Extract the [X, Y] coordinate from the center of the cell holding the provided text.  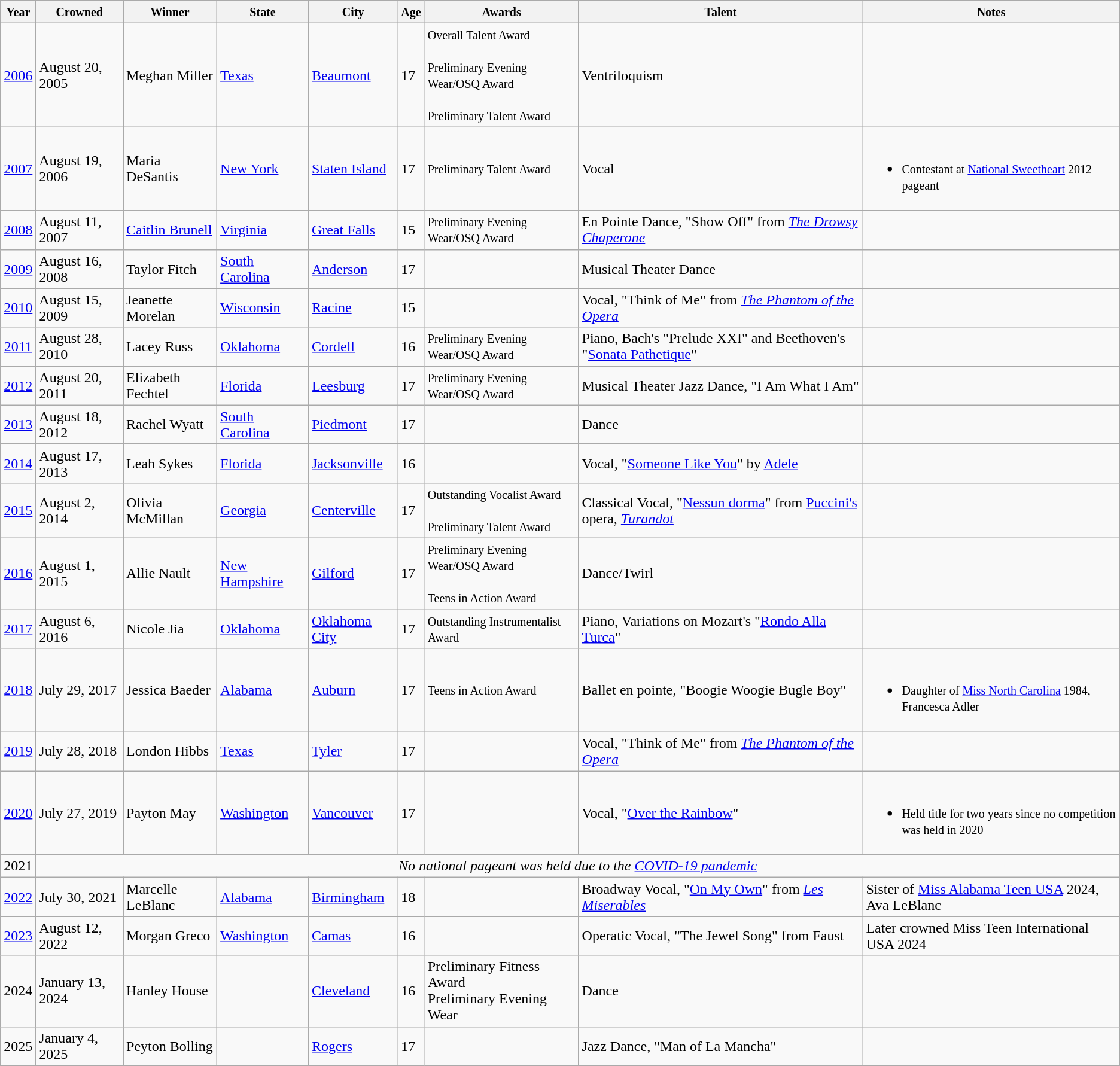
2017 [18, 628]
Cleveland [353, 991]
Payton May [170, 813]
2014 [18, 463]
No national pageant was held due to the COVID-19 pandemic [578, 866]
Crowned [80, 12]
2024 [18, 991]
New York [263, 169]
New Hampshire [263, 573]
City [353, 12]
Classical Vocal, "Nessun dorma" from Puccini's opera, Turandot [720, 510]
Talent [720, 12]
Olivia McMillan [170, 510]
Caitlin Brunell [170, 230]
2018 [18, 690]
Morgan Greco [170, 936]
July 30, 2021 [80, 897]
August 17, 2013 [80, 463]
2021 [18, 866]
Anderson [353, 269]
18 [411, 897]
July 28, 2018 [80, 751]
January 4, 2025 [80, 1046]
Vocal, "Someone Like You" by Adele [720, 463]
Gilford [353, 573]
Outstanding Instrumentalist Award [501, 628]
2010 [18, 307]
2009 [18, 269]
Cordell [353, 347]
Marcelle LeBlanc [170, 897]
Daughter of Miss North Carolina 1984, Francesca Adler [991, 690]
August 6, 2016 [80, 628]
Piedmont [353, 425]
Rachel Wyatt [170, 425]
Staten Island [353, 169]
2008 [18, 230]
July 27, 2019 [80, 813]
2013 [18, 425]
Sister of Miss Alabama Teen USA 2024, Ava LeBlanc [991, 897]
Ventriloquism [720, 75]
Wisconsin [263, 307]
Winner [170, 12]
Preliminary Talent Award [501, 169]
Year [18, 12]
2025 [18, 1046]
Dance/Twirl [720, 573]
Taylor Fitch [170, 269]
Birmingham [353, 897]
Notes [991, 12]
Leah Sykes [170, 463]
Allie Nault [170, 573]
Jazz Dance, "Man of La Mancha" [720, 1046]
August 20, 2011 [80, 385]
August 1, 2015 [80, 573]
Ballet en pointe, "Boogie Woogie Bugle Boy" [720, 690]
Hanley House [170, 991]
2011 [18, 347]
2012 [18, 385]
Camas [353, 936]
July 29, 2017 [80, 690]
August 18, 2012 [80, 425]
Teens in Action Award [501, 690]
August 19, 2006 [80, 169]
London Hibbs [170, 751]
Rogers [353, 1046]
Contestant at National Sweetheart 2012 pageant [991, 169]
Overall Talent AwardPreliminary Evening Wear/OSQ AwardPreliminary Talent Award [501, 75]
Jessica Baeder [170, 690]
Great Falls [353, 230]
Oklahoma City [353, 628]
Held title for two years since no competition was held in 2020 [991, 813]
Piano, Bach's "Prelude XXI" and Beethoven's "Sonata Pathetique" [720, 347]
Later crowned Miss Teen International USA 2024 [991, 936]
August 20, 2005 [80, 75]
2015 [18, 510]
Jeanette Morelan [170, 307]
2007 [18, 169]
Centerville [353, 510]
2019 [18, 751]
Piano, Variations on Mozart's "Rondo Alla Turca" [720, 628]
Vancouver [353, 813]
Racine [353, 307]
Preliminary Fitness AwardPreliminary Evening Wear [501, 991]
Musical Theater Jazz Dance, "I Am What I Am" [720, 385]
August 16, 2008 [80, 269]
January 13, 2024 [80, 991]
Nicole Jia [170, 628]
Meghan Miller [170, 75]
Maria DeSantis [170, 169]
Jacksonville [353, 463]
Elizabeth Fechtel [170, 385]
Peyton Bolling [170, 1046]
State [263, 12]
Musical Theater Dance [720, 269]
Vocal, "Over the Rainbow" [720, 813]
August 28, 2010 [80, 347]
2023 [18, 936]
Age [411, 12]
Vocal [720, 169]
Broadway Vocal, "On My Own" from Les Miserables [720, 897]
Preliminary Evening Wear/OSQ AwardTeens in Action Award [501, 573]
2016 [18, 573]
Beaumont [353, 75]
August 11, 2007 [80, 230]
Awards [501, 12]
Georgia [263, 510]
Leesburg [353, 385]
August 15, 2009 [80, 307]
2020 [18, 813]
August 12, 2022 [80, 936]
Virginia [263, 230]
Outstanding Vocalist AwardPreliminary Talent Award [501, 510]
Operatic Vocal, "The Jewel Song" from Faust [720, 936]
Auburn [353, 690]
Tyler [353, 751]
En Pointe Dance, "Show Off" from The Drowsy Chaperone [720, 230]
Lacey Russ [170, 347]
August 2, 2014 [80, 510]
2022 [18, 897]
2006 [18, 75]
